Locate the cell with the specified text and output its [X, Y] center coordinate. 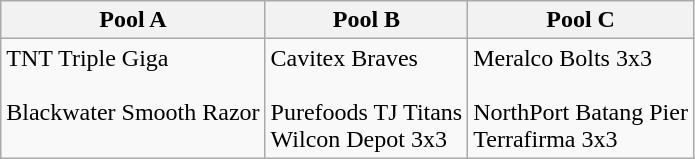
Pool A [133, 20]
TNT Triple Giga Blackwater Smooth Razor [133, 98]
Meralco Bolts 3x3 NorthPort Batang Pier Terrafirma 3x3 [581, 98]
Cavitex Braves Purefoods TJ Titans Wilcon Depot 3x3 [366, 98]
Pool B [366, 20]
Pool C [581, 20]
